Output the (X, Y) coordinate of the center of the cell containing the given text.  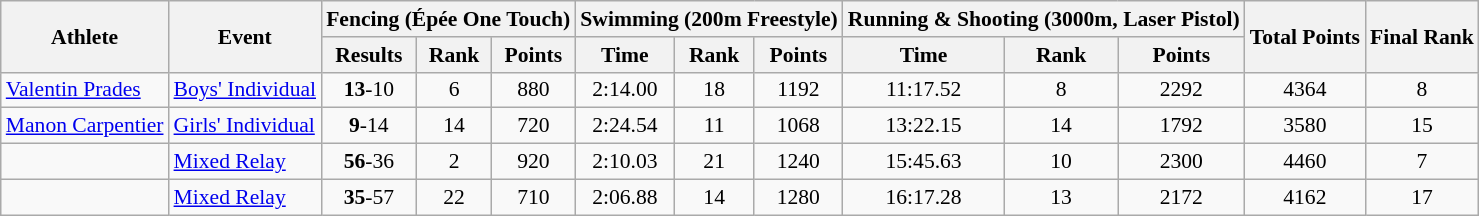
2:06.88 (624, 197)
56-36 (369, 162)
880 (534, 90)
Boys' Individual (246, 90)
11 (714, 126)
2292 (1182, 90)
13-10 (369, 90)
Valentin Prades (85, 90)
9-14 (369, 126)
2300 (1182, 162)
Running & Shooting (3000m, Laser Pistol) (1044, 19)
1792 (1182, 126)
2 (454, 162)
1240 (798, 162)
Final Rank (1422, 36)
4162 (1305, 197)
18 (714, 90)
15 (1422, 126)
2:14.00 (624, 90)
6 (454, 90)
17 (1422, 197)
35-57 (369, 197)
Fencing (Épée One Touch) (448, 19)
720 (534, 126)
11:17.52 (924, 90)
1192 (798, 90)
2172 (1182, 197)
Results (369, 55)
Event (246, 36)
Athlete (85, 36)
920 (534, 162)
4364 (1305, 90)
16:17.28 (924, 197)
13:22.15 (924, 126)
21 (714, 162)
Swimming (200m Freestyle) (709, 19)
2:24.54 (624, 126)
3580 (1305, 126)
Girls' Individual (246, 126)
2:10.03 (624, 162)
Total Points (1305, 36)
1068 (798, 126)
Manon Carpentier (85, 126)
22 (454, 197)
13 (1060, 197)
710 (534, 197)
4460 (1305, 162)
15:45.63 (924, 162)
1280 (798, 197)
10 (1060, 162)
7 (1422, 162)
